Capture the cell that displays the provided text and extract its (X, Y) central coordinate. 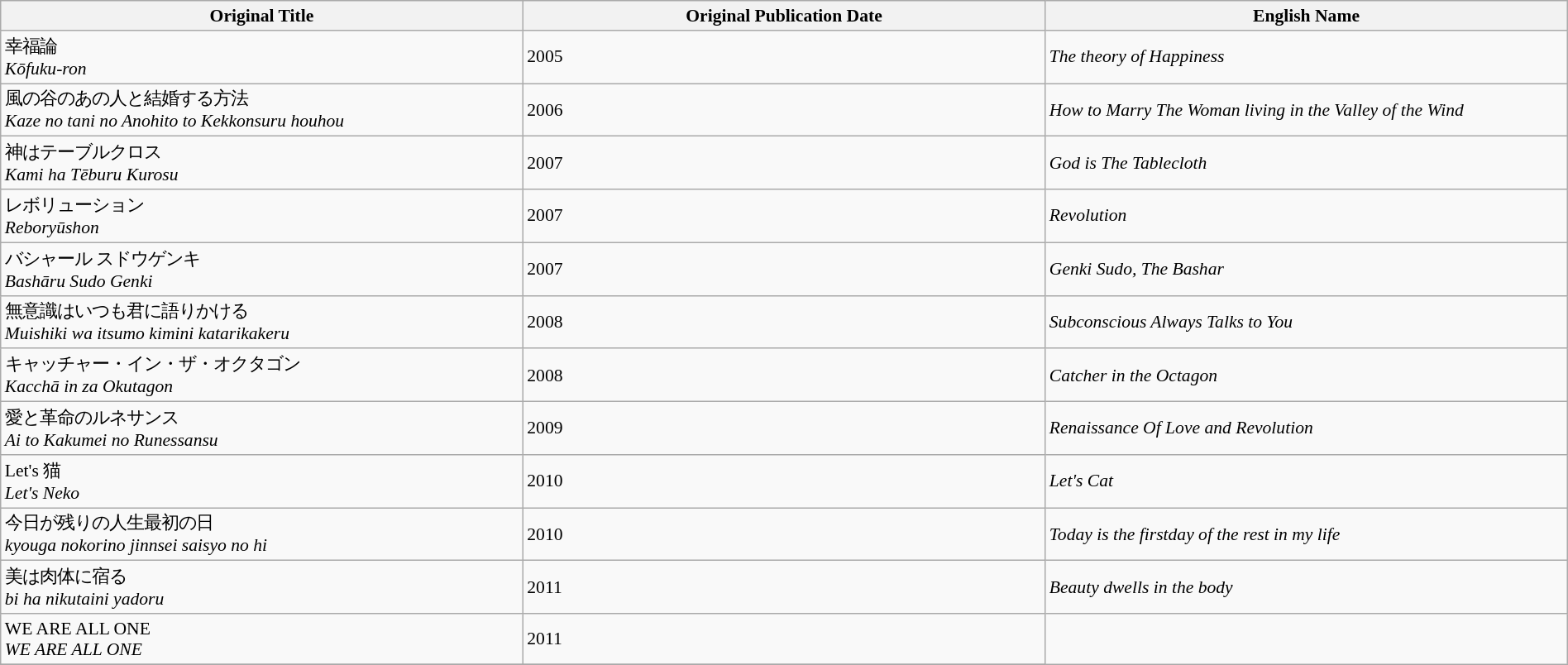
Let's Cat (1307, 481)
風の谷のあの人と結婚する方法Kaze no tani no Anohito to Kekkonsuru houhou (262, 110)
Genki Sudo, The Bashar (1307, 269)
English Name (1307, 16)
神はテーブルクロスKami ha Tēburu Kurosu (262, 163)
Let's 猫Let's Neko (262, 481)
God is The Tablecloth (1307, 163)
バシャール スドウゲンキ Bashāru Sudo Genki (262, 269)
レボリューションReboryūshon (262, 216)
Original Title (262, 16)
愛と革命のルネサンスAi to Kakumei no Runessansu (262, 428)
How to Marry The Woman living in the Valley of the Wind (1307, 110)
Beauty dwells in the body (1307, 587)
Renaissance Of Love and Revolution (1307, 428)
2009 (784, 428)
The theory of Happiness (1307, 57)
幸福論Kōfuku-ron (262, 57)
Catcher in the Octagon (1307, 376)
Revolution (1307, 216)
美は肉体に宿るbi ha nikutaini yadoru (262, 587)
WE ARE ALL ONEWE ARE ALL ONE (262, 639)
2006 (784, 110)
今日が残りの人生最初の日kyouga nokorino jinnsei saisyo no hi (262, 534)
Subconscious Always Talks to You (1307, 322)
無意識はいつも君に語りかけるMuishiki wa itsumo kimini katarikakeru (262, 322)
Today is the firstday of the rest in my life (1307, 534)
Original Publication Date (784, 16)
2005 (784, 57)
キャッチャー・イン・ザ・オクタゴンKacchā in za Okutagon (262, 376)
